Capture the cell that displays the provided text and extract its [X, Y] central coordinate. 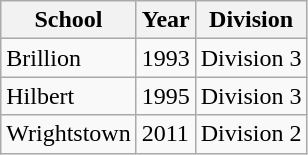
1993 [166, 58]
Division [251, 20]
Year [166, 20]
Division 2 [251, 134]
2011 [166, 134]
School [68, 20]
Hilbert [68, 96]
Brillion [68, 58]
1995 [166, 96]
Wrightstown [68, 134]
